Identify which cell holds the provided text, then report its (x, y) central coordinate. 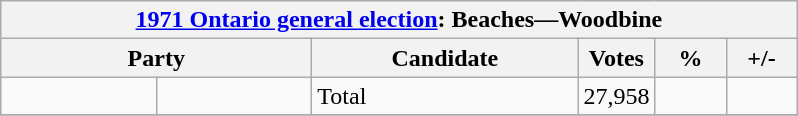
% (690, 58)
1971 Ontario general election: Beaches—Woodbine (399, 20)
Candidate (445, 58)
+/- (762, 58)
27,958 (616, 96)
Party (156, 58)
Votes (616, 58)
Total (445, 96)
